From the cell containing the given text, extract its center point as (x, y) coordinate. 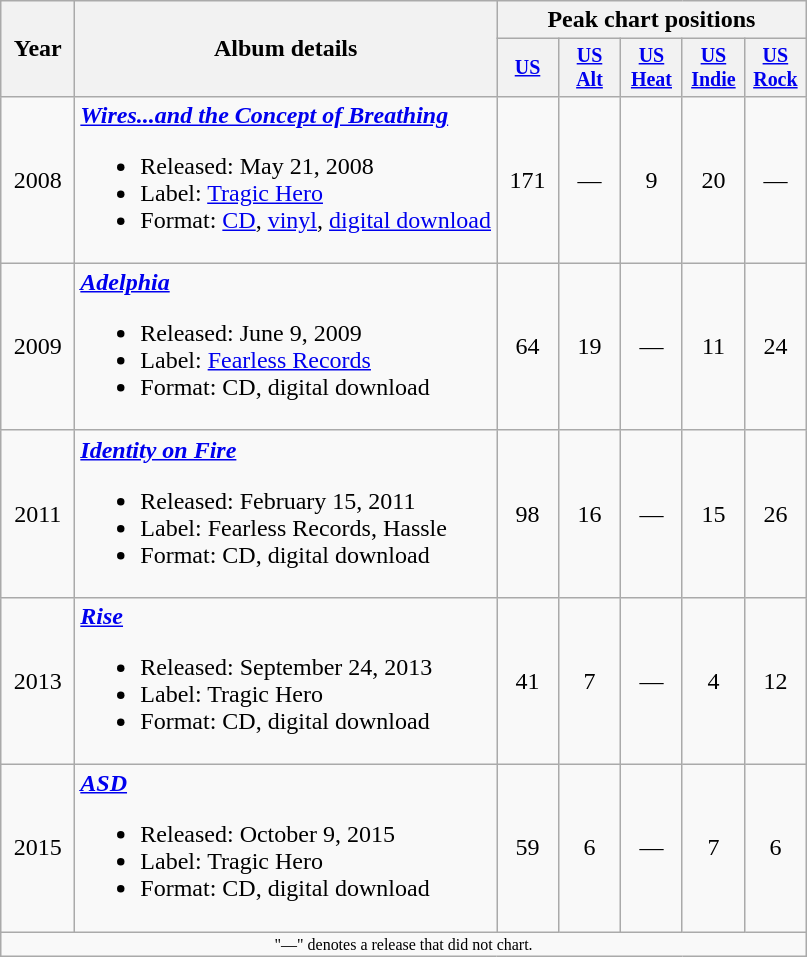
USRock (775, 68)
2015 (38, 848)
USIndie (713, 68)
4 (713, 680)
15 (713, 514)
Album details (286, 49)
AdelphiaReleased: June 9, 2009Label: Fearless RecordsFormat: CD, digital download (286, 346)
171 (528, 180)
US (528, 68)
41 (528, 680)
59 (528, 848)
2011 (38, 514)
Identity on FireReleased: February 15, 2011Label: Fearless Records, HassleFormat: CD, digital download (286, 514)
Wires...and the Concept of BreathingReleased: May 21, 2008Label: Tragic HeroFormat: CD, vinyl, digital download (286, 180)
12 (775, 680)
98 (528, 514)
USAlt (590, 68)
"—" denotes a release that did not chart. (404, 944)
Peak chart positions (652, 20)
ASDReleased: October 9, 2015Label: Tragic HeroFormat: CD, digital download (286, 848)
19 (590, 346)
24 (775, 346)
64 (528, 346)
20 (713, 180)
RiseReleased: September 24, 2013Label: Tragic HeroFormat: CD, digital download (286, 680)
9 (651, 180)
2008 (38, 180)
2013 (38, 680)
26 (775, 514)
16 (590, 514)
2009 (38, 346)
Year (38, 49)
11 (713, 346)
USHeat (651, 68)
